Extract the [X, Y] coordinate from the center of the cell holding the provided text.  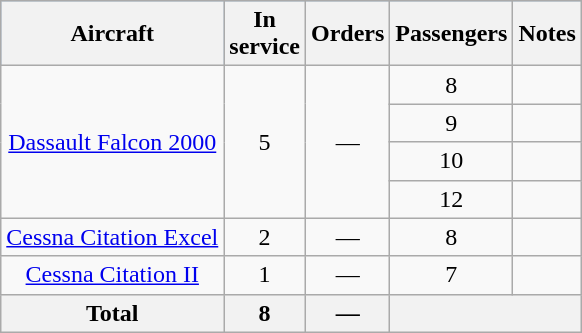
5 [265, 142]
Notes [547, 34]
Passengers [452, 34]
7 [452, 275]
Dassault Falcon 2000 [112, 142]
Inservice [265, 34]
2 [265, 237]
Orders [347, 34]
1 [265, 275]
9 [452, 123]
Aircraft [112, 34]
10 [452, 161]
Cessna Citation II [112, 275]
12 [452, 199]
Total [112, 313]
Cessna Citation Excel [112, 237]
